Determine the (x, y) coordinate at the center of the cell enclosing the given text.  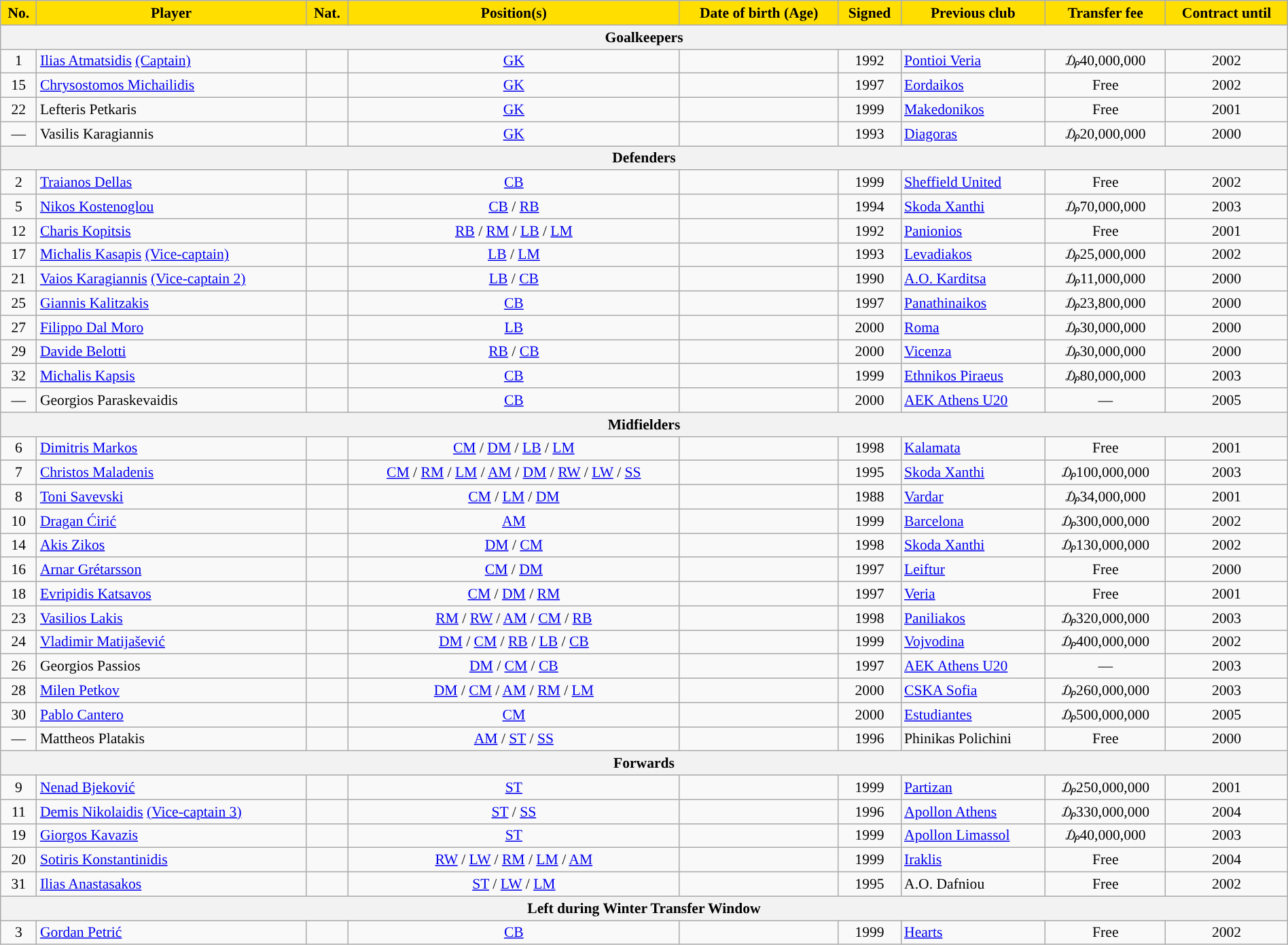
Dimitris Markos (171, 448)
₯320,000,000 (1106, 618)
Forwards (644, 764)
10 (19, 521)
Midfielders (644, 425)
Barcelona (973, 521)
Charis Kopitsis (171, 231)
Nenad Bjeković (171, 787)
Michalis Kasapis (Vice-captain) (171, 255)
Evripidis Katsavos (171, 594)
1994 (870, 207)
Levadiakos (973, 255)
21 (19, 279)
Lefteris Petkaris (171, 110)
Eordaikos (973, 86)
Vojvodina (973, 642)
Giannis Kalitzakis (171, 304)
₯20,000,000 (1106, 134)
31 (19, 885)
CM / LM / DM (514, 497)
Partizan (973, 787)
11 (19, 812)
LB / CB (514, 279)
23 (19, 618)
Paniliakos (973, 618)
₯250,000,000 (1106, 787)
₯330,000,000 (1106, 812)
Roma (973, 327)
Davide Belotti (171, 352)
26 (19, 666)
DM / CM / CB (514, 666)
Phinikas Polichini (973, 739)
Nikos Kostenoglou (171, 207)
Kalamata (973, 448)
Christos Maladenis (171, 473)
₯130,000,000 (1106, 546)
₯300,000,000 (1106, 521)
Vardar (973, 497)
DM / CM / RB / LB / CB (514, 642)
1990 (870, 279)
CM (514, 715)
LB (514, 327)
25 (19, 304)
20 (19, 860)
Previous club (973, 13)
CB / RB (514, 207)
Sheffield United (973, 183)
30 (19, 715)
CSKA Sofia (973, 691)
Iraklis (973, 860)
Demis Nikolaidis (Vice-captain 3) (171, 812)
Ilias Anastasakos (171, 885)
5 (19, 207)
Arnar Grétarsson (171, 570)
₯34,000,000 (1106, 497)
₯23,800,000 (1106, 304)
28 (19, 691)
CM / RM / LM / AM / DM / RW / LW / SS (514, 473)
RB / CB (514, 352)
Date of birth (Age) (759, 13)
Milen Petkov (171, 691)
₯80,000,000 (1106, 376)
9 (19, 787)
Ilias Atmatsidis (Captain) (171, 61)
DM / CM (514, 546)
19 (19, 836)
12 (19, 231)
15 (19, 86)
14 (19, 546)
₯400,000,000 (1106, 642)
RB / RM / LB / LM (514, 231)
Giorgos Kavazis (171, 836)
18 (19, 594)
A.O. Karditsa (973, 279)
3 (19, 933)
Veria (973, 594)
2 (19, 183)
Toni Savevski (171, 497)
Dragan Ćirić (171, 521)
1 (19, 61)
22 (19, 110)
Gordan Petrić (171, 933)
CM / DM / RM (514, 594)
Traianos Dellas (171, 183)
Player (171, 13)
CM / DM / LB / LM (514, 448)
₯500,000,000 (1106, 715)
Pontioi Veria (973, 61)
Diagoras (973, 134)
Left during Winter Transfer Window (644, 908)
₯100,000,000 (1106, 473)
27 (19, 327)
ST / SS (514, 812)
AM (514, 521)
Apollon Limassol (973, 836)
Defenders (644, 158)
Vaios Karagiannis (Vice-captain 2) (171, 279)
Mattheos Platakis (171, 739)
Ethnikos Piraeus (973, 376)
Chrysostomos Michailidis (171, 86)
Michalis Kapsis (171, 376)
Signed (870, 13)
₯70,000,000 (1106, 207)
Vasilis Karagiannis (171, 134)
Estudiantes (973, 715)
₯11,000,000 (1106, 279)
6 (19, 448)
8 (19, 497)
32 (19, 376)
Vicenza (973, 352)
7 (19, 473)
₯260,000,000 (1106, 691)
Position(s) (514, 13)
24 (19, 642)
Hearts (973, 933)
Goalkeepers (644, 37)
Contract until (1227, 13)
Filippo Dal Moro (171, 327)
Pablo Cantero (171, 715)
₯25,000,000 (1106, 255)
ST / LW / LM (514, 885)
Georgios Paraskevaidis (171, 400)
Apollon Athens (973, 812)
Panionios (973, 231)
RM / RW / AM / CM / RB (514, 618)
Leiftur (973, 570)
Makedonikos (973, 110)
Transfer fee (1106, 13)
16 (19, 570)
Panathinaikos (973, 304)
Georgios Passios (171, 666)
Vasilios Lakis (171, 618)
1988 (870, 497)
Nat. (327, 13)
Vladimir Matijašević (171, 642)
A.O. Dafniou (973, 885)
Sotiris Konstantinidis (171, 860)
Akis Zikos (171, 546)
17 (19, 255)
DM / CM / AM / RM / LM (514, 691)
CM / DM (514, 570)
LB / LM (514, 255)
AM / ST / SS (514, 739)
No. (19, 13)
RW / LW / RM / LM / AM (514, 860)
29 (19, 352)
